Extract the (x, y) coordinate from the center of the cell holding the provided text.  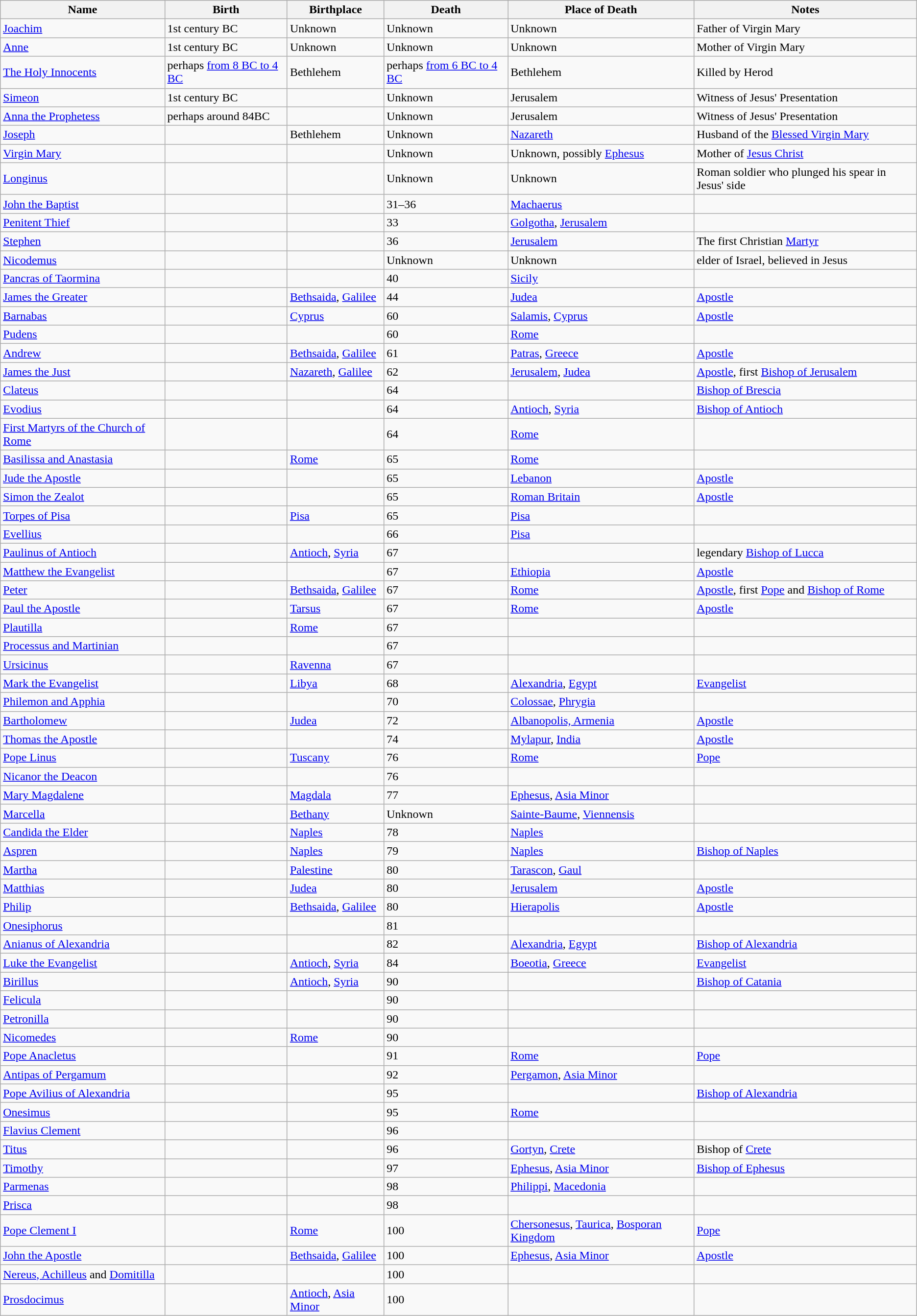
Mark the Evangelist (82, 683)
James the Greater (82, 297)
Birth (226, 10)
Libya (335, 683)
John the Apostle (82, 1256)
Marcella (82, 814)
Nicodemus (82, 260)
Ravenna (335, 665)
79 (446, 851)
elder of Israel, believed in Jesus (805, 260)
82 (446, 944)
Clateus (82, 390)
Bishop of Brescia (805, 390)
68 (446, 683)
The first Christian Martyr (805, 241)
perhaps from 8 BC to 4 BC (226, 72)
Pudens (82, 335)
Thomas the Apostle (82, 739)
Longinus (82, 178)
Bishop of Ephesus (805, 1168)
Felicula (82, 1000)
91 (446, 1056)
Andrew (82, 353)
Bethany (335, 814)
Nazareth (601, 135)
Paul the Apostle (82, 609)
Magdala (335, 795)
Evellius (82, 534)
77 (446, 795)
Anne (82, 47)
44 (446, 297)
84 (446, 963)
Barnabas (82, 316)
66 (446, 534)
Petronilla (82, 1019)
70 (446, 702)
Aspren (82, 851)
Candida the Elder (82, 832)
Roman Britain (601, 497)
Nicanor the Deacon (82, 776)
Titus (82, 1149)
40 (446, 279)
Evodius (82, 409)
John the Baptist (82, 204)
Onesimus (82, 1112)
Mylapur, India (601, 739)
Birthplace (335, 10)
Flavius Clement (82, 1130)
62 (446, 372)
legendary Bishop of Lucca (805, 552)
Place of Death (601, 10)
Penitent Thief (82, 222)
31–36 (446, 204)
Simon the Zealot (82, 497)
Colossae, Phrygia (601, 702)
Nereus, Achilleus and Domitilla (82, 1274)
Anna the Prophetess (82, 116)
Mother of Jesus Christ (805, 153)
Paulinus of Antioch (82, 552)
Mother of Virgin Mary (805, 47)
Matthew the Evangelist (82, 572)
Parmenas (82, 1187)
Death (446, 10)
Machaerus (601, 204)
Killed by Herod (805, 72)
72 (446, 720)
Basilissa and Anastasia (82, 459)
Pergamon, Asia Minor (601, 1075)
Joseph (82, 135)
Antipas of Pergamum (82, 1075)
Torpes of Pisa (82, 515)
Prisca (82, 1205)
Tarsus (335, 609)
Onesiphorus (82, 926)
Tuscany (335, 758)
Father of Virgin Mary (805, 28)
Pancras of Taormina (82, 279)
81 (446, 926)
Roman soldier who plunged his spear in Jesus' side (805, 178)
Cyprus (335, 316)
Bishop of Crete (805, 1149)
James the Just (82, 372)
Hierapolis (601, 907)
Patras, Greece (601, 353)
perhaps from 6 BC to 4 BC (446, 72)
Ethiopia (601, 572)
Bishop of Catania (805, 981)
Pope Anacletus (82, 1056)
Bartholomew (82, 720)
First Martyrs of the Church of Rome (82, 434)
The Holy Innocents (82, 72)
Mary Magdalene (82, 795)
Bishop of Naples (805, 851)
Simeon (82, 97)
Joachim (82, 28)
Albanopolis, Armenia (601, 720)
Martha (82, 869)
Anianus of Alexandria (82, 944)
78 (446, 832)
Salamis, Cyprus (601, 316)
Plautilla (82, 627)
perhaps around 84BC (226, 116)
97 (446, 1168)
Apostle, first Pope and Bishop of Rome (805, 590)
Matthias (82, 888)
Birillus (82, 981)
36 (446, 241)
Unknown, possibly Ephesus (601, 153)
Timothy (82, 1168)
Nazareth, Galilee (335, 372)
Nicomedes (82, 1037)
Name (82, 10)
Antioch, Asia Minor (335, 1300)
Sainte-Baume, Viennensis (601, 814)
Virgin Mary (82, 153)
Philip (82, 907)
Bishop of Antioch (805, 409)
Jude the Apostle (82, 478)
Luke the Evangelist (82, 963)
Pope Clement I (82, 1230)
Husband of the Blessed Virgin Mary (805, 135)
Boeotia, Greece (601, 963)
33 (446, 222)
61 (446, 353)
Gortyn, Crete (601, 1149)
Peter (82, 590)
Philippi, Macedonia (601, 1187)
Stephen (82, 241)
92 (446, 1075)
Prosdocimus (82, 1300)
74 (446, 739)
Apostle, first Bishop of Jerusalem (805, 372)
Ursicinus (82, 665)
Jerusalem, Judea (601, 372)
Notes (805, 10)
Philemon and Apphia (82, 702)
Tarascon, Gaul (601, 869)
Pope Linus (82, 758)
Palestine (335, 869)
Sicily (601, 279)
Lebanon (601, 478)
Golgotha, Jerusalem (601, 222)
Pope Avilius of Alexandria (82, 1093)
Processus and Martinian (82, 646)
Chersonesus, Taurica, Bosporan Kingdom (601, 1230)
